Find where the given text appears and provide that cell's center as (X, Y) coordinate. 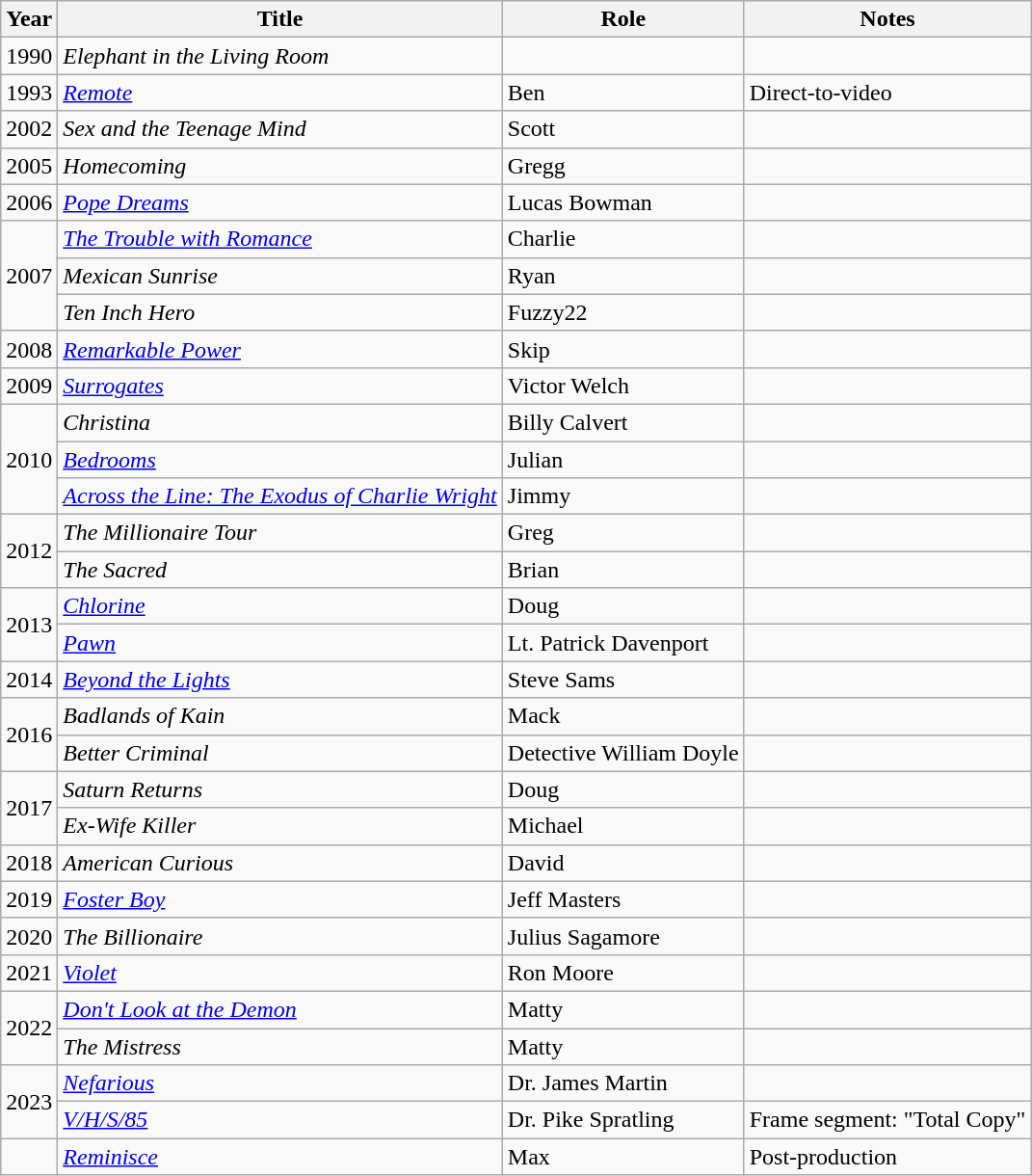
Lucas Bowman (622, 202)
1990 (29, 56)
Frame segment: "Total Copy" (887, 1120)
2008 (29, 349)
The Millionaire Tour (279, 533)
Greg (622, 533)
Ben (622, 93)
Saturn Returns (279, 789)
Julius Sagamore (622, 936)
Gregg (622, 166)
Julian (622, 460)
David (622, 863)
Dr. Pike Spratling (622, 1120)
Don't Look at the Demon (279, 1009)
Billy Calvert (622, 422)
Christina (279, 422)
Chlorine (279, 606)
2002 (29, 129)
Across the Line: The Exodus of Charlie Wright (279, 496)
The Billionaire (279, 936)
Elephant in the Living Room (279, 56)
2010 (29, 459)
Foster Boy (279, 899)
Role (622, 19)
Charlie (622, 239)
Title (279, 19)
Dr. James Martin (622, 1083)
Mexican Sunrise (279, 276)
Ten Inch Hero (279, 312)
Jeff Masters (622, 899)
Better Criminal (279, 753)
Lt. Patrick Davenport (622, 643)
Jimmy (622, 496)
Steve Sams (622, 680)
V/H/S/85 (279, 1120)
2022 (29, 1028)
Max (622, 1157)
Notes (887, 19)
The Sacred (279, 570)
2012 (29, 551)
The Mistress (279, 1046)
2009 (29, 386)
Direct-to-video (887, 93)
Ex-Wife Killer (279, 826)
American Curious (279, 863)
1993 (29, 93)
2020 (29, 936)
Nefarious (279, 1083)
2007 (29, 276)
2019 (29, 899)
Year (29, 19)
2013 (29, 625)
The Trouble with Romance (279, 239)
Fuzzy22 (622, 312)
Ron Moore (622, 973)
Violet (279, 973)
Michael (622, 826)
Remote (279, 93)
Detective William Doyle (622, 753)
Post-production (887, 1157)
2014 (29, 680)
Sex and the Teenage Mind (279, 129)
Reminisce (279, 1157)
Pope Dreams (279, 202)
Ryan (622, 276)
Surrogates (279, 386)
2005 (29, 166)
2018 (29, 863)
Bedrooms (279, 460)
Victor Welch (622, 386)
Badlands of Kain (279, 716)
2016 (29, 735)
Homecoming (279, 166)
Pawn (279, 643)
2023 (29, 1102)
2017 (29, 808)
Scott (622, 129)
Remarkable Power (279, 349)
Skip (622, 349)
2006 (29, 202)
Beyond the Lights (279, 680)
2021 (29, 973)
Mack (622, 716)
Brian (622, 570)
